Locate the cell with the specified text and output its [X, Y] center coordinate. 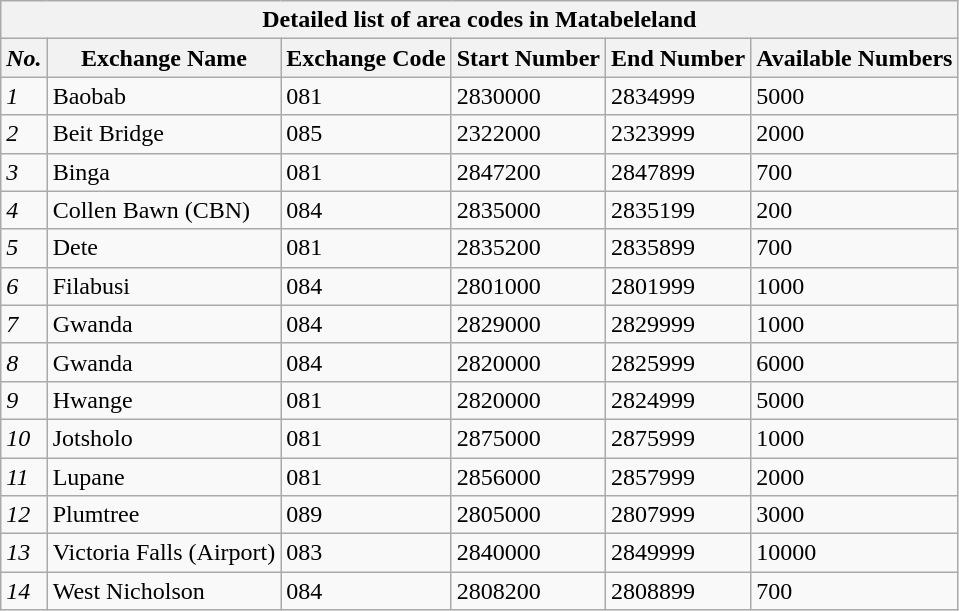
2801999 [678, 286]
5 [24, 248]
2807999 [678, 515]
Collen Bawn (CBN) [164, 210]
2829000 [528, 324]
2825999 [678, 362]
No. [24, 58]
10000 [854, 553]
2829999 [678, 324]
9 [24, 400]
2805000 [528, 515]
Lupane [164, 477]
2834999 [678, 96]
West Nicholson [164, 591]
3000 [854, 515]
Dete [164, 248]
Start Number [528, 58]
2 [24, 134]
2847200 [528, 172]
Hwange [164, 400]
13 [24, 553]
2875999 [678, 438]
11 [24, 477]
2808200 [528, 591]
Baobab [164, 96]
Binga [164, 172]
2849999 [678, 553]
4 [24, 210]
2808899 [678, 591]
7 [24, 324]
Victoria Falls (Airport) [164, 553]
2835899 [678, 248]
2875000 [528, 438]
2857999 [678, 477]
Filabusi [164, 286]
12 [24, 515]
085 [366, 134]
Detailed list of area codes in Matabeleland [480, 20]
2835200 [528, 248]
2322000 [528, 134]
Available Numbers [854, 58]
2830000 [528, 96]
Exchange Name [164, 58]
2801000 [528, 286]
2835000 [528, 210]
Beit Bridge [164, 134]
6000 [854, 362]
1 [24, 96]
3 [24, 172]
6 [24, 286]
089 [366, 515]
10 [24, 438]
14 [24, 591]
2847899 [678, 172]
2856000 [528, 477]
083 [366, 553]
End Number [678, 58]
2840000 [528, 553]
2835199 [678, 210]
Exchange Code [366, 58]
Plumtree [164, 515]
200 [854, 210]
8 [24, 362]
2824999 [678, 400]
2323999 [678, 134]
Jotsholo [164, 438]
